Output the (x, y) coordinate of the center of the cell containing the given text.  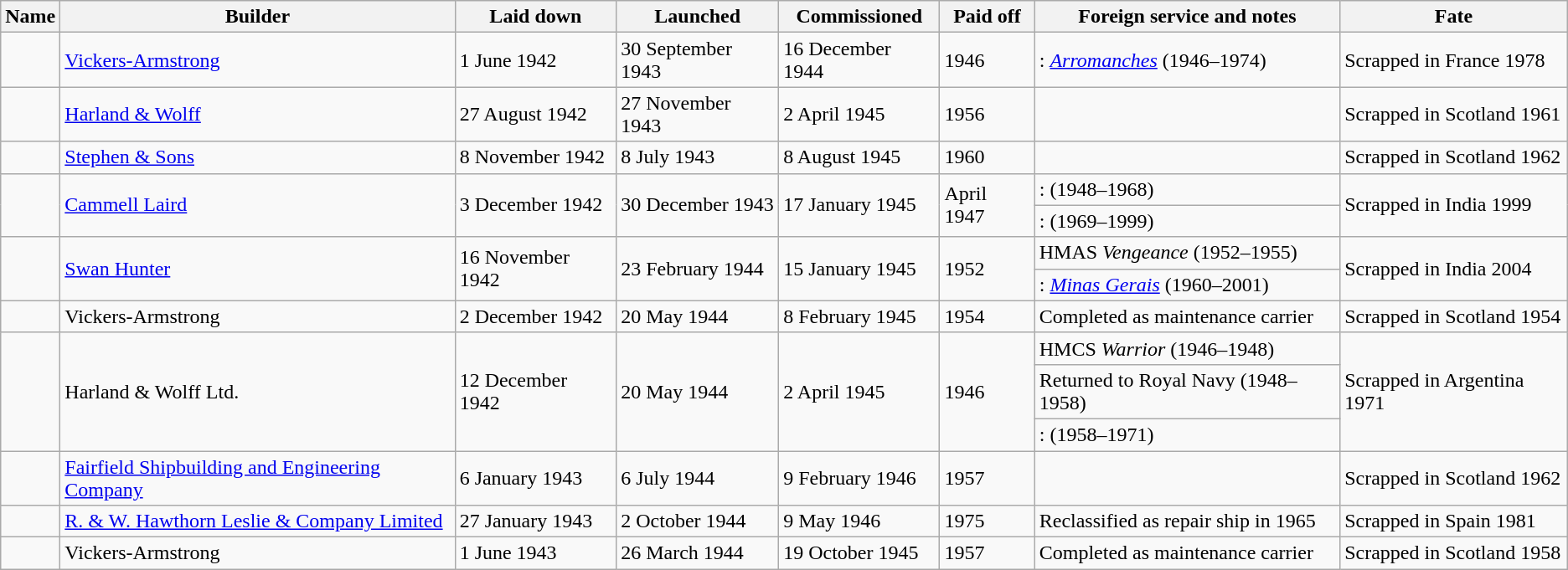
16 December 1944 (859, 60)
Returned to Royal Navy (1948–1958) (1187, 392)
15 January 1945 (859, 269)
Scrapped in Argentina 1971 (1454, 392)
Scrapped in India 2004 (1454, 269)
Swan Hunter (258, 269)
Launched (698, 17)
Fairfield Shipbuilding and Engineering Company (258, 477)
Laid down (536, 17)
April 1947 (987, 205)
8 February 1945 (859, 316)
27 August 1942 (536, 114)
27 January 1943 (536, 521)
1975 (987, 521)
17 January 1945 (859, 205)
1960 (987, 157)
1954 (987, 316)
R. & W. Hawthorn Leslie & Company Limited (258, 521)
26 March 1944 (698, 553)
Foreign service and notes (1187, 17)
23 February 1944 (698, 269)
Commissioned (859, 17)
19 October 1945 (859, 553)
: (1948–1968) (1187, 189)
8 November 1942 (536, 157)
Scrapped in Spain 1981 (1454, 521)
Scrapped in Scotland 1954 (1454, 316)
9 May 1946 (859, 521)
2 December 1942 (536, 316)
Scrapped in Scotland 1961 (1454, 114)
2 October 1944 (698, 521)
: (1958–1971) (1187, 434)
16 November 1942 (536, 269)
6 January 1943 (536, 477)
: Minas Gerais (1960–2001) (1187, 285)
Cammell Laird (258, 205)
Paid off (987, 17)
Builder (258, 17)
6 July 1944 (698, 477)
: (1969–1999) (1187, 221)
9 February 1946 (859, 477)
HMCS Warrior (1946–1948) (1187, 348)
Stephen & Sons (258, 157)
30 September 1943 (698, 60)
8 July 1943 (698, 157)
12 December 1942 (536, 392)
3 December 1942 (536, 205)
Scrapped in Scotland 1958 (1454, 553)
Harland & Wolff (258, 114)
Scrapped in India 1999 (1454, 205)
HMAS Vengeance (1952–1955) (1187, 253)
1 June 1943 (536, 553)
Harland & Wolff Ltd. (258, 392)
8 August 1945 (859, 157)
1952 (987, 269)
27 November 1943 (698, 114)
: Arromanches (1946–1974) (1187, 60)
1 June 1942 (536, 60)
Name (30, 17)
1956 (987, 114)
30 December 1943 (698, 205)
Scrapped in France 1978 (1454, 60)
Fate (1454, 17)
Reclassified as repair ship in 1965 (1187, 521)
